Provide the (x, y) coordinate of the cell's center where the given text is located.  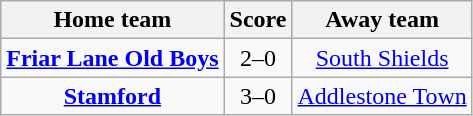
Addlestone Town (382, 96)
Home team (112, 20)
2–0 (258, 58)
3–0 (258, 96)
Away team (382, 20)
Friar Lane Old Boys (112, 58)
South Shields (382, 58)
Stamford (112, 96)
Score (258, 20)
